Output the [x, y] coordinate of the center of the cell containing the given text.  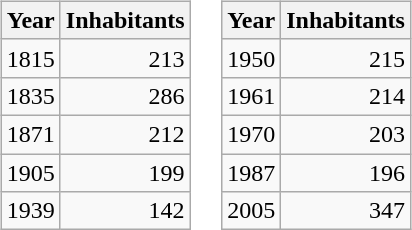
1871 [30, 134]
215 [346, 58]
347 [346, 211]
1905 [30, 173]
213 [125, 58]
1835 [30, 96]
199 [125, 173]
203 [346, 134]
1950 [252, 58]
1970 [252, 134]
1987 [252, 173]
1815 [30, 58]
1939 [30, 211]
196 [346, 173]
1961 [252, 96]
142 [125, 211]
286 [125, 96]
2005 [252, 211]
212 [125, 134]
214 [346, 96]
